Pinpoint the cell where the given text exists, returning its [X, Y] midpoint coordinate. 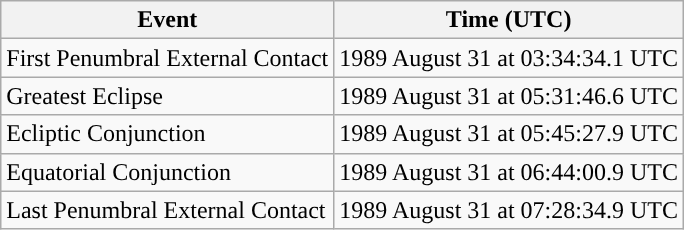
Equatorial Conjunction [168, 172]
1989 August 31 at 06:44:00.9 UTC [509, 172]
Event [168, 20]
1989 August 31 at 05:45:27.9 UTC [509, 134]
1989 August 31 at 07:28:34.9 UTC [509, 210]
Time (UTC) [509, 20]
Ecliptic Conjunction [168, 134]
Greatest Eclipse [168, 96]
Last Penumbral External Contact [168, 210]
1989 August 31 at 05:31:46.6 UTC [509, 96]
First Penumbral External Contact [168, 58]
1989 August 31 at 03:34:34.1 UTC [509, 58]
